Detect which cell encompasses the target text, then output its (x, y) center coordinate. 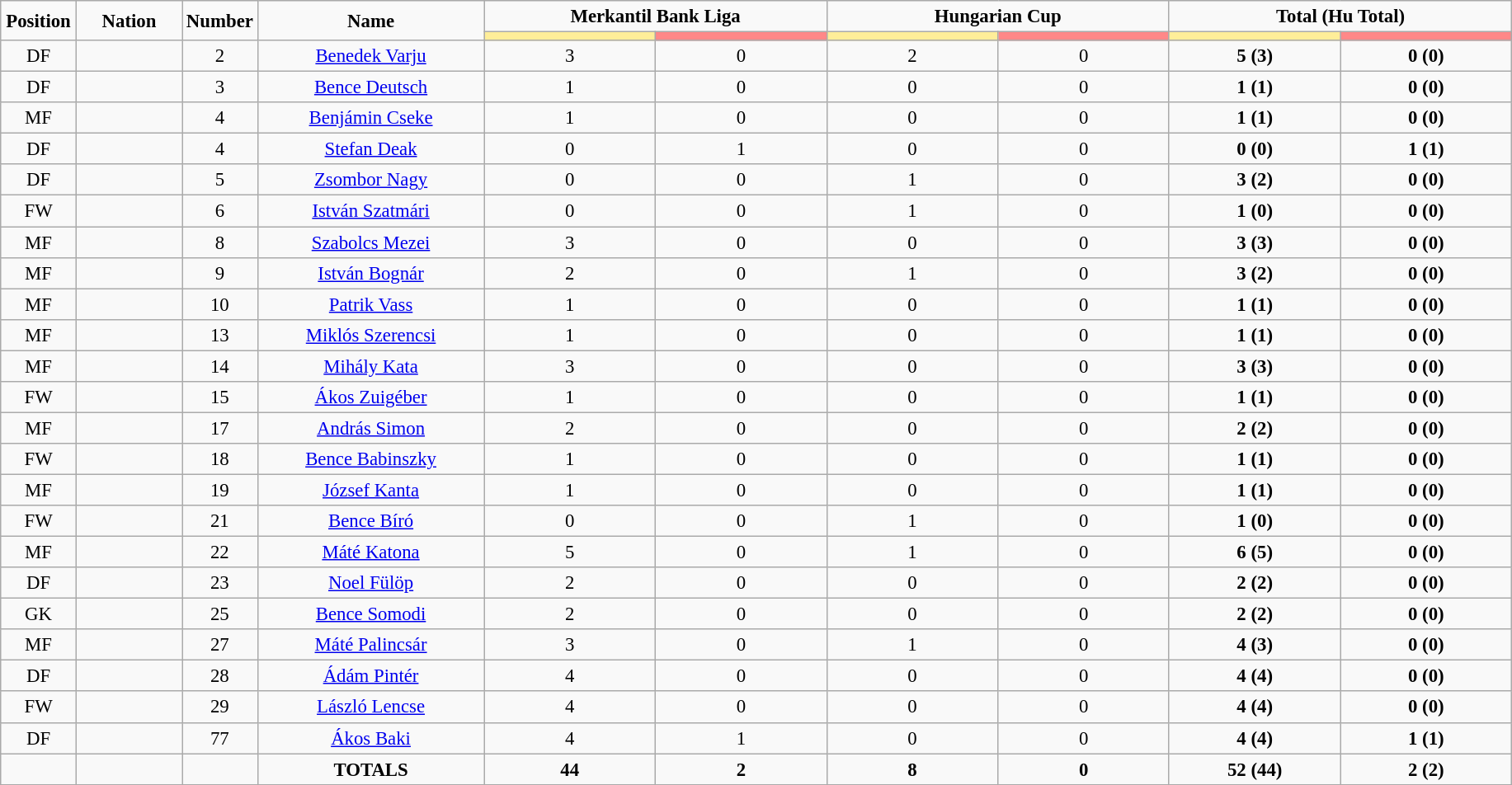
17 (220, 428)
Mihály Kata (371, 366)
9 (220, 273)
13 (220, 335)
Szabolcs Mezei (371, 242)
Benedek Varju (371, 56)
Ákos Baki (371, 738)
10 (220, 304)
Number (220, 21)
Stefan Deak (371, 149)
44 (570, 769)
25 (220, 614)
András Simon (371, 428)
Position (39, 21)
28 (220, 676)
6 (5) (1255, 552)
TOTALS (371, 769)
52 (44) (1255, 769)
Ákos Zuigéber (371, 397)
Zsombor Nagy (371, 181)
27 (220, 645)
Miklós Szerencsi (371, 335)
GK (39, 614)
Total (Hu Total) (1340, 16)
Máté Palincsár (371, 645)
21 (220, 521)
Máté Katona (371, 552)
Name (371, 21)
Nation (129, 21)
5 (3) (1255, 56)
23 (220, 583)
Bence Babinszky (371, 459)
Benjámin Cseke (371, 118)
6 (220, 211)
Merkantil Bank Liga (655, 16)
István Bognár (371, 273)
77 (220, 738)
László Lencse (371, 707)
István Szatmári (371, 211)
Noel Fülöp (371, 583)
Bence Deutsch (371, 87)
19 (220, 490)
Hungarian Cup (998, 16)
14 (220, 366)
29 (220, 707)
Bence Somodi (371, 614)
22 (220, 552)
18 (220, 459)
Patrik Vass (371, 304)
4 (3) (1255, 645)
Bence Bíró (371, 521)
Ádám Pintér (371, 676)
15 (220, 397)
József Kanta (371, 490)
